Scan for the cell matching the given text and deliver its [X, Y] coordinate at center. 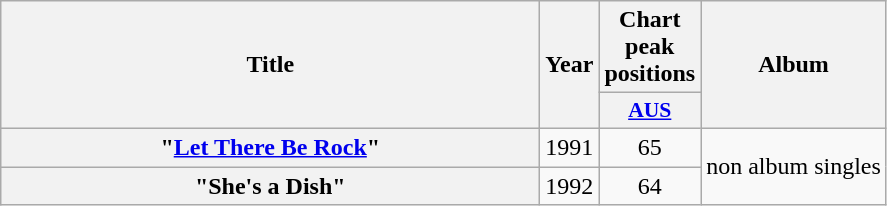
"Let There Be Rock" [270, 147]
1992 [570, 185]
Title [270, 65]
1991 [570, 147]
"She's a Dish" [270, 185]
non album singles [794, 166]
Year [570, 65]
Chart peak positions [650, 47]
64 [650, 185]
AUS [650, 111]
65 [650, 147]
Album [794, 65]
